Extract the [x, y] coordinate from the center of the cell holding the provided text.  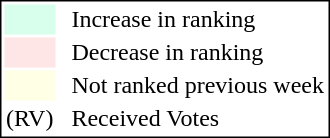
Received Votes [198, 119]
Not ranked previous week [198, 85]
Increase in ranking [198, 19]
(RV) [29, 119]
Decrease in ranking [198, 53]
